Search for the cell housing the specified text and yield its [x, y] center coordinate. 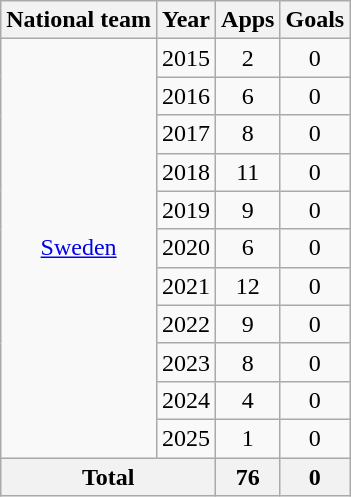
2021 [186, 286]
Year [186, 20]
2025 [186, 438]
2017 [186, 134]
2020 [186, 248]
2023 [186, 362]
2019 [186, 210]
1 [248, 438]
12 [248, 286]
2016 [186, 96]
2015 [186, 58]
Total [108, 477]
2024 [186, 400]
76 [248, 477]
4 [248, 400]
Sweden [79, 248]
11 [248, 172]
Apps [248, 20]
2 [248, 58]
National team [79, 20]
2018 [186, 172]
2022 [186, 324]
Goals [315, 20]
